Locate the cell with the specified text and output its (X, Y) center coordinate. 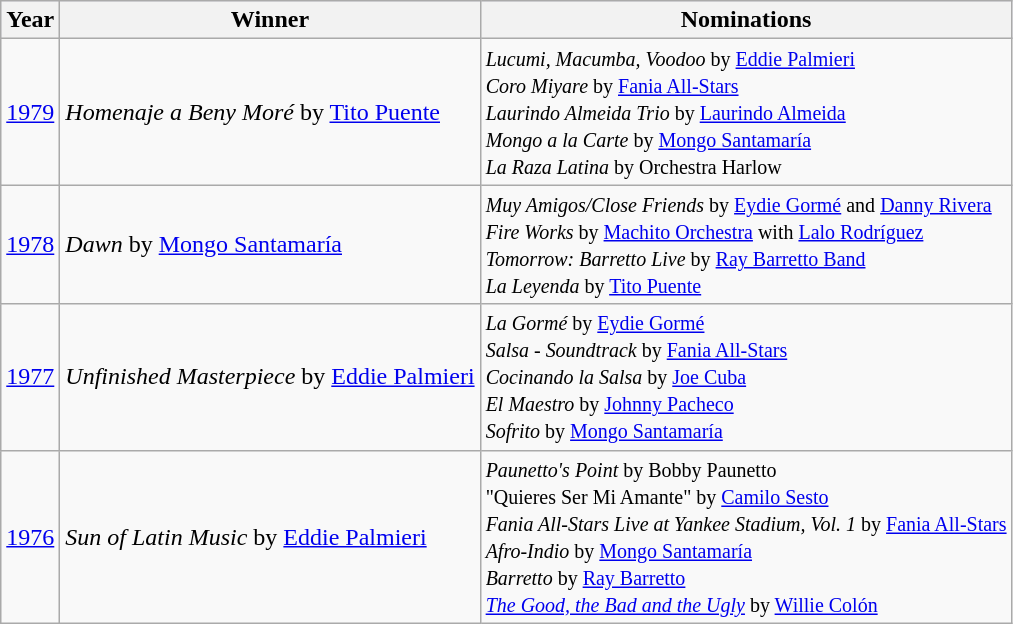
1976 (30, 536)
Homenaje a Beny Moré by Tito Puente (270, 112)
Nominations (746, 20)
1978 (30, 244)
Dawn by Mongo Santamaría (270, 244)
La Gormé by Eydie GorméSalsa - Soundtrack by Fania All-StarsCocinando la Salsa by Joe CubaEl Maestro by Johnny PachecoSofrito by Mongo Santamaría (746, 377)
Winner (270, 20)
Year (30, 20)
1979 (30, 112)
Unfinished Masterpiece by Eddie Palmieri (270, 377)
Sun of Latin Music by Eddie Palmieri (270, 536)
1977 (30, 377)
